Locate the cell with the specified text and output its (x, y) center coordinate. 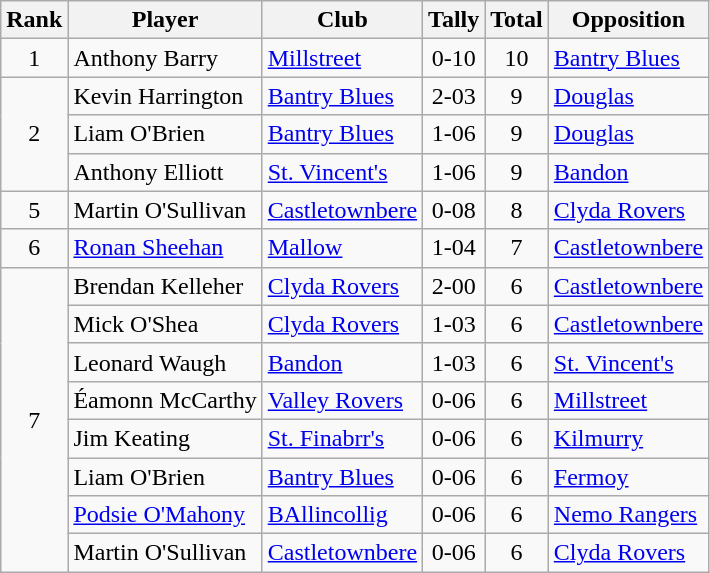
Ronan Sheehan (165, 248)
0-08 (454, 210)
Opposition (628, 20)
Kilmurry (628, 438)
Leonard Waugh (165, 362)
Tally (454, 20)
Éamonn McCarthy (165, 400)
Anthony Elliott (165, 172)
Brendan Kelleher (165, 286)
2-03 (454, 96)
Podsie O'Mahony (165, 515)
2 (34, 134)
Player (165, 20)
0-10 (454, 58)
5 (34, 210)
Club (342, 20)
Anthony Barry (165, 58)
Kevin Harrington (165, 96)
Mick O'Shea (165, 324)
Total (517, 20)
1-04 (454, 248)
Fermoy (628, 477)
Mallow (342, 248)
Rank (34, 20)
8 (517, 210)
10 (517, 58)
BAllincollig (342, 515)
Valley Rovers (342, 400)
Nemo Rangers (628, 515)
2-00 (454, 286)
1 (34, 58)
Jim Keating (165, 438)
St. Finabrr's (342, 438)
